Scan for the cell matching the given text and deliver its (x, y) coordinate at center. 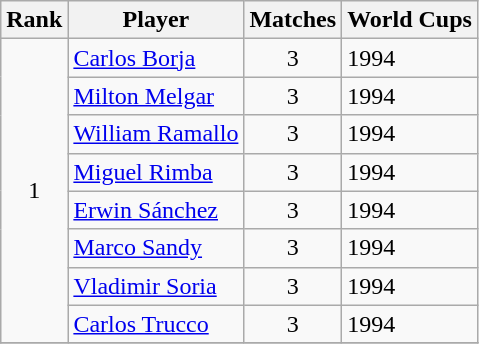
Rank (34, 20)
William Ramallo (156, 134)
1 (34, 191)
Carlos Borja (156, 58)
Milton Melgar (156, 96)
Miguel Rimba (156, 172)
Erwin Sánchez (156, 210)
World Cups (410, 20)
Matches (293, 20)
Player (156, 20)
Carlos Trucco (156, 324)
Marco Sandy (156, 248)
Vladimir Soria (156, 286)
